Search for the cell housing the specified text and yield its [X, Y] center coordinate. 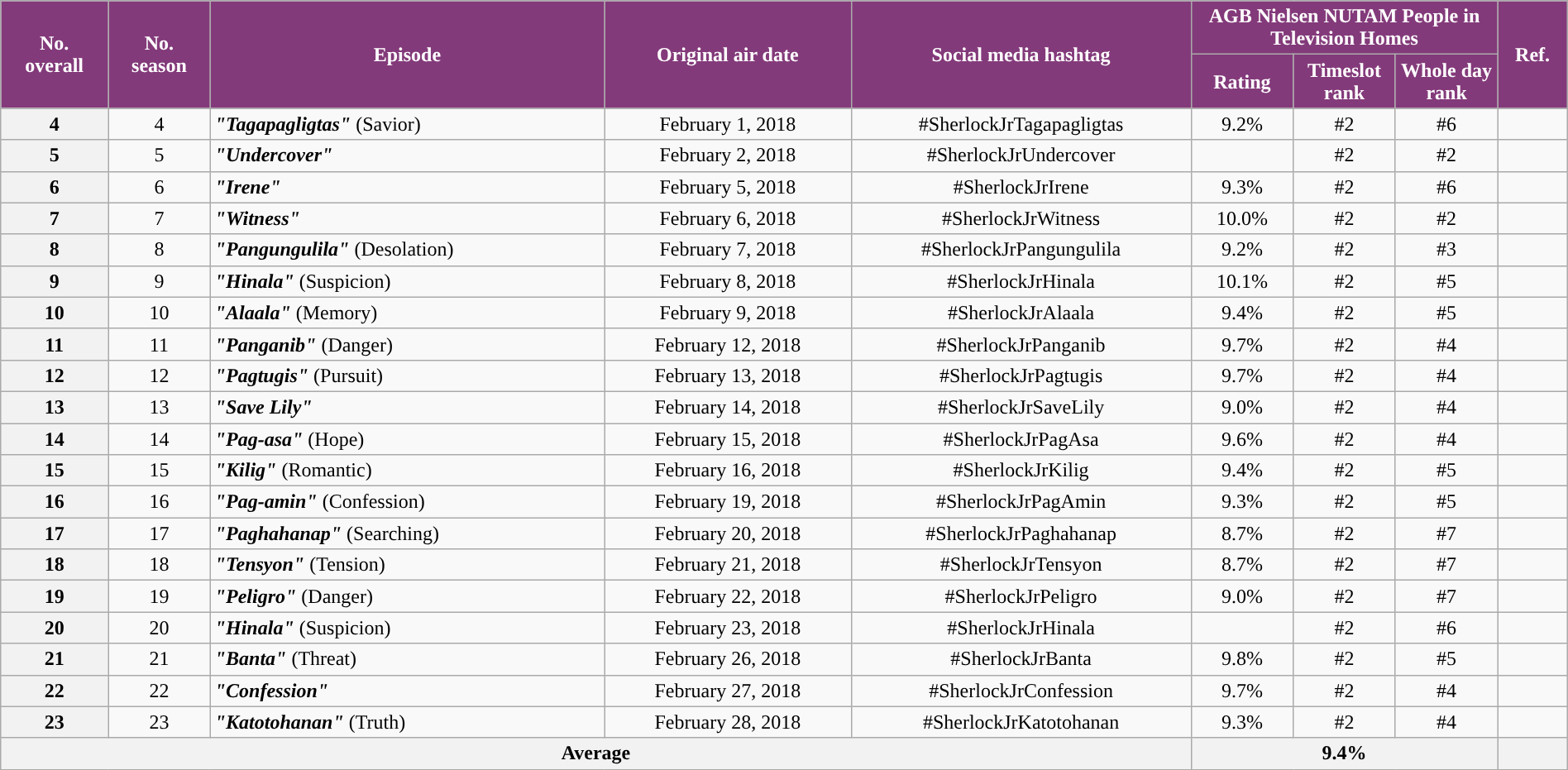
"Alaala" (Memory) [407, 313]
February 14, 2018 [728, 407]
February 6, 2018 [728, 218]
#SherlockJrTensyon [1021, 565]
#SherlockJrPagAmin [1021, 502]
#SherlockJrPaghahanap [1021, 533]
#SherlockJrBanta [1021, 659]
February 19, 2018 [728, 502]
February 9, 2018 [728, 313]
February 28, 2018 [728, 722]
February 16, 2018 [728, 471]
#SherlockJrPagtugis [1021, 375]
"Pagtugis" (Pursuit) [407, 375]
February 2, 2018 [728, 155]
"Save Lily" [407, 407]
"Banta" (Threat) [407, 659]
"Katotohanan" (Truth) [407, 722]
#SherlockJrPangungulila [1021, 250]
"Undercover" [407, 155]
February 13, 2018 [728, 375]
#SherlockJrPanganib [1021, 344]
#SherlockJrIrene [1021, 187]
#3 [1446, 250]
February 21, 2018 [728, 565]
"Kilig" (Romantic) [407, 471]
9.8% [1242, 659]
No.overall [55, 55]
Whole dayrank [1446, 81]
February 12, 2018 [728, 344]
10.1% [1242, 281]
Social media hashtag [1021, 55]
10.0% [1242, 218]
February 7, 2018 [728, 250]
No.season [160, 55]
"Witness" [407, 218]
#SherlockJrPagAsa [1021, 439]
"Irene" [407, 187]
#SherlockJrKilig [1021, 471]
#SherlockJrUndercover [1021, 155]
#SherlockJrAlaala [1021, 313]
#SherlockJrWitness [1021, 218]
"Tagapagligtas" (Savior) [407, 124]
"Paghahanap" (Searching) [407, 533]
#SherlockJrSaveLily [1021, 407]
Rating [1242, 81]
"Pangungulila" (Desolation) [407, 250]
#SherlockJrTagapagligtas [1021, 124]
Episode [407, 55]
February 22, 2018 [728, 596]
"Pag-amin" (Confession) [407, 502]
"Tensyon" (Tension) [407, 565]
February 26, 2018 [728, 659]
February 23, 2018 [728, 628]
AGB Nielsen NUTAM People in Television Homes [1345, 28]
Ref. [1532, 55]
"Confession" [407, 691]
February 5, 2018 [728, 187]
"Pag-asa" (Hope) [407, 439]
#SherlockJrKatotohanan [1021, 722]
February 27, 2018 [728, 691]
"Peligro" (Danger) [407, 596]
"Panganib" (Danger) [407, 344]
#SherlockJrPeligro [1021, 596]
Average [595, 753]
Timeslotrank [1345, 81]
Original air date [728, 55]
February 20, 2018 [728, 533]
February 1, 2018 [728, 124]
February 8, 2018 [728, 281]
9.6% [1242, 439]
#SherlockJrConfession [1021, 691]
February 15, 2018 [728, 439]
